Scan for the cell matching the given text and deliver its (x, y) coordinate at center. 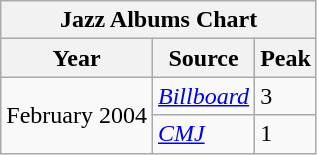
CMJ (203, 134)
Year (77, 58)
Billboard (203, 96)
Peak (286, 58)
Source (203, 58)
February 2004 (77, 115)
1 (286, 134)
3 (286, 96)
Jazz Albums Chart (159, 20)
